Extract the [x, y] coordinate from the center of the cell holding the provided text.  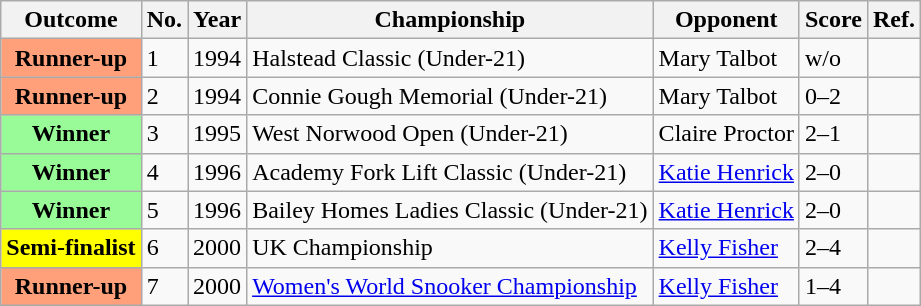
No. [164, 20]
Halstead Classic (Under-21) [450, 58]
1 [164, 58]
Score [833, 20]
2–1 [833, 134]
6 [164, 248]
Year [218, 20]
Opponent [726, 20]
Outcome [71, 20]
0–2 [833, 96]
Claire Proctor [726, 134]
1–4 [833, 286]
Women's World Snooker Championship [450, 286]
3 [164, 134]
Ref. [894, 20]
Championship [450, 20]
w/o [833, 58]
Academy Fork Lift Classic (Under-21) [450, 172]
2–4 [833, 248]
UK Championship [450, 248]
1995 [218, 134]
4 [164, 172]
5 [164, 210]
Bailey Homes Ladies Classic (Under-21) [450, 210]
2 [164, 96]
7 [164, 286]
Connie Gough Memorial (Under-21) [450, 96]
Semi-finalist [71, 248]
West Norwood Open (Under-21) [450, 134]
